Extract the [x, y] coordinate from the center of the cell holding the provided text.  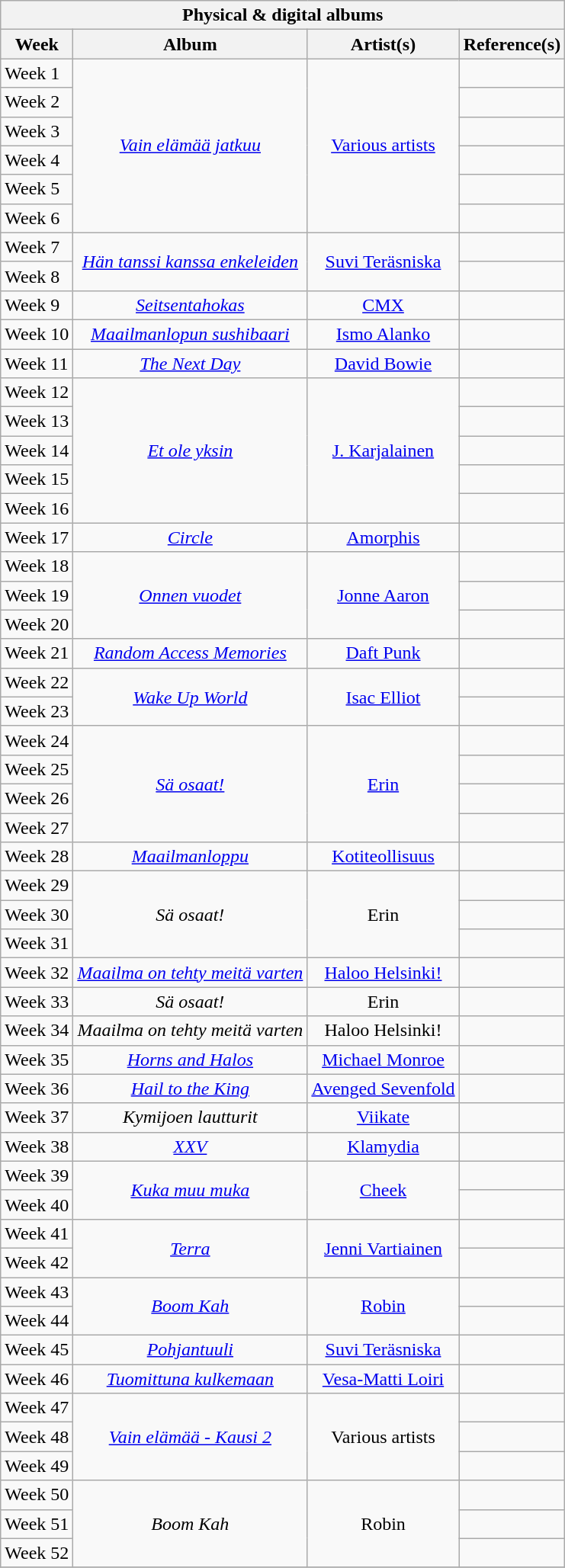
Week 44 [37, 1321]
Week 46 [37, 1379]
Week 42 [37, 1262]
Terra [191, 1248]
Week 39 [37, 1175]
Seitsentahokas [191, 305]
Week 24 [37, 740]
Week 25 [37, 769]
Week 32 [37, 973]
Week 50 [37, 1495]
Album [191, 44]
David Bowie [383, 364]
Week 40 [37, 1204]
Week 45 [37, 1350]
Random Access Memories [191, 653]
Horns and Halos [191, 1060]
Week 14 [37, 451]
Week 20 [37, 624]
Week 19 [37, 595]
Week 9 [37, 305]
The Next Day [191, 364]
Week 23 [37, 711]
Isac Elliot [383, 697]
Week 29 [37, 886]
Week 13 [37, 422]
Week 2 [37, 102]
Week 30 [37, 915]
Week 6 [37, 218]
Avenged Sevenfold [383, 1089]
Week 22 [37, 682]
Klamydia [383, 1146]
Reference(s) [512, 44]
Et ole yksin [191, 451]
Week 37 [37, 1117]
CMX [383, 305]
J. Karjalainen [383, 451]
Week 10 [37, 334]
Week 31 [37, 944]
Week 27 [37, 827]
Week 1 [37, 73]
Week 8 [37, 276]
Artist(s) [383, 44]
Jonne Aaron [383, 595]
Week 48 [37, 1437]
Onnen vuodet [191, 595]
Week 18 [37, 566]
Week 28 [37, 857]
Daft Punk [383, 653]
Week 51 [37, 1524]
Week 52 [37, 1553]
Week 16 [37, 508]
Tuomittuna kulkemaan [191, 1379]
Week 33 [37, 1002]
XXV [191, 1146]
Week 12 [37, 393]
Week 41 [37, 1233]
Week 34 [37, 1031]
Michael Monroe [383, 1060]
Vain elämää - Kausi 2 [191, 1437]
Week 36 [37, 1089]
Week 35 [37, 1060]
Vesa-Matti Loiri [383, 1379]
Viikate [383, 1117]
Week 26 [37, 798]
Kuka muu muka [191, 1190]
Hail to the King [191, 1089]
Jenni Vartiainen [383, 1248]
Vain elämää jatkuu [191, 146]
Ismo Alanko [383, 334]
Week 4 [37, 160]
Week 17 [37, 537]
Amorphis [383, 537]
Hän tanssi kanssa enkeleiden [191, 261]
Maailmanlopun sushibaari [191, 334]
Kotiteollisuus [383, 857]
Week 15 [37, 479]
Week 49 [37, 1466]
Week 3 [37, 131]
Week 21 [37, 653]
Pohjantuuli [191, 1350]
Physical & digital albums [283, 15]
Kymijoen lautturit [191, 1117]
Week [37, 44]
Wake Up World [191, 697]
Week 11 [37, 364]
Circle [191, 537]
Maailmanloppu [191, 857]
Week 7 [37, 247]
Week 43 [37, 1292]
Week 47 [37, 1408]
Cheek [383, 1190]
Week 5 [37, 189]
Week 38 [37, 1146]
